Extract the [x, y] coordinate from the center of the cell holding the provided text.  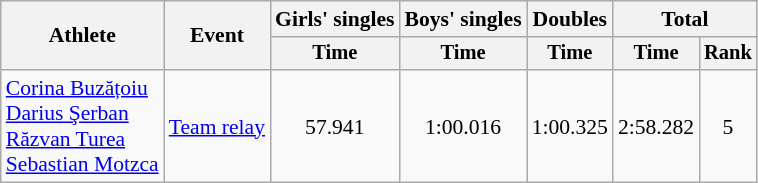
Boys' singles [464, 19]
Girls' singles [334, 19]
Doubles [570, 19]
Athlete [82, 36]
Team relay [217, 126]
1:00.325 [570, 126]
5 [728, 126]
57.941 [334, 126]
Total [685, 19]
1:00.016 [464, 126]
Corina BuzățoiuDarius ŞerbanRăzvan TureaSebastian Motzca [82, 126]
2:58.282 [656, 126]
Event [217, 36]
Rank [728, 54]
